Extract the [X, Y] coordinate from the center of the cell holding the provided text.  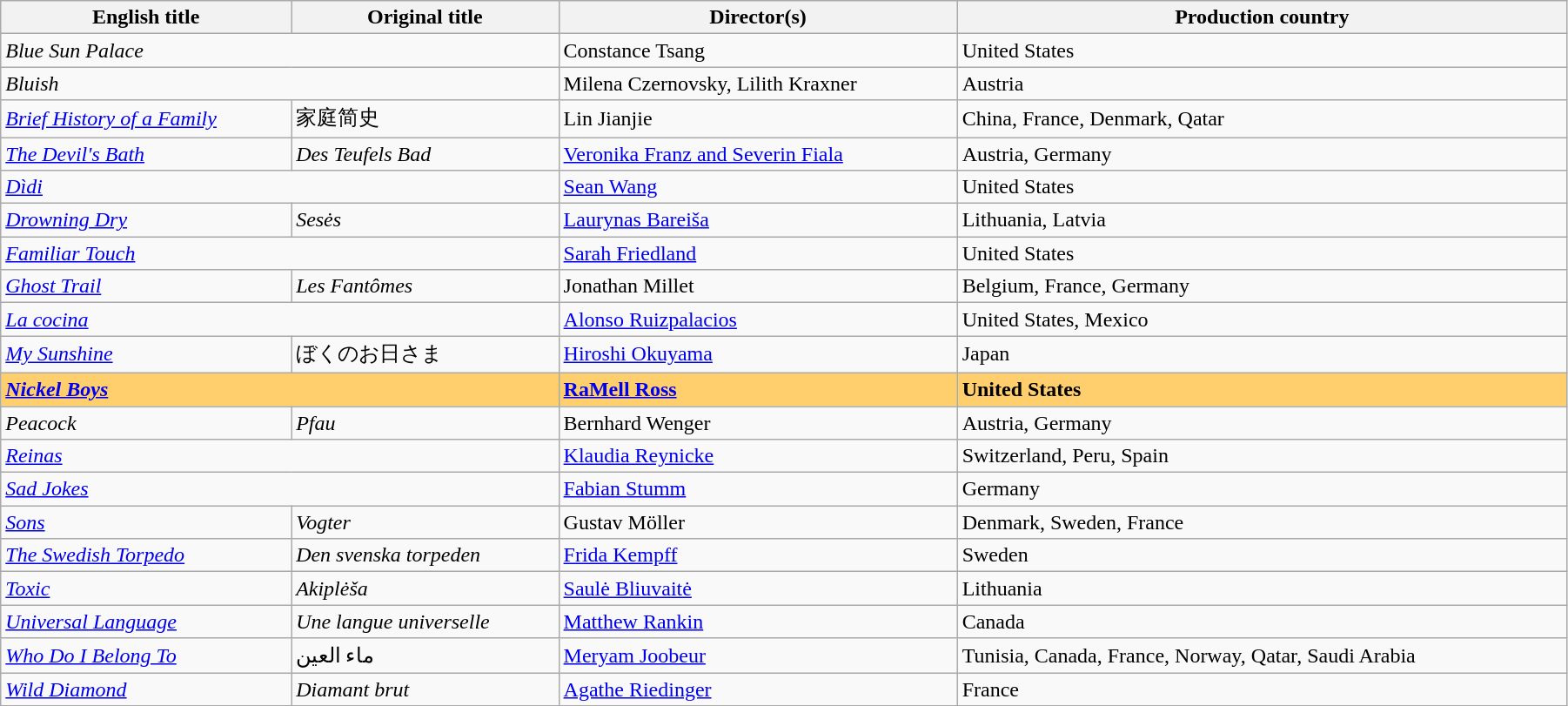
Lin Jianjie [758, 118]
ぼくのお日さま [425, 355]
Drowning Dry [146, 220]
Dìdi [280, 187]
Diamant brut [425, 689]
Germany [1262, 489]
Belgium, France, Germany [1262, 286]
Jonathan Millet [758, 286]
Sesės [425, 220]
Akiplėša [425, 588]
Brief History of a Family [146, 118]
Canada [1262, 622]
Meryam Joobeur [758, 656]
ماء العين [425, 656]
Matthew Rankin [758, 622]
Sarah Friedland [758, 253]
Japan [1262, 355]
Une langue universelle [425, 622]
Bernhard Wenger [758, 422]
Blue Sun Palace [280, 50]
Sean Wang [758, 187]
Hiroshi Okuyama [758, 355]
La cocina [280, 319]
Nickel Boys [280, 389]
Den svenska torpeden [425, 555]
The Swedish Torpedo [146, 555]
Saulė Bliuvaitė [758, 588]
My Sunshine [146, 355]
Klaudia Reynicke [758, 456]
France [1262, 689]
Production country [1262, 17]
Lithuania, Latvia [1262, 220]
Original title [425, 17]
Ghost Trail [146, 286]
Pfau [425, 422]
Peacock [146, 422]
United States, Mexico [1262, 319]
RaMell Ross [758, 389]
Frida Kempff [758, 555]
Familiar Touch [280, 253]
Lithuania [1262, 588]
Who Do I Belong To [146, 656]
Laurynas Bareiša [758, 220]
Sweden [1262, 555]
Milena Czernovsky, Lilith Kraxner [758, 84]
Agathe Riedinger [758, 689]
Tunisia, Canada, France, Norway, Qatar, Saudi Arabia [1262, 656]
Constance Tsang [758, 50]
China, France, Denmark, Qatar [1262, 118]
Reinas [280, 456]
English title [146, 17]
The Devil's Bath [146, 154]
Bluish [280, 84]
Alonso Ruizpalacios [758, 319]
Austria [1262, 84]
Des Teufels Bad [425, 154]
Sad Jokes [280, 489]
Denmark, Sweden, France [1262, 522]
Toxic [146, 588]
Veronika Franz and Severin Fiala [758, 154]
Switzerland, Peru, Spain [1262, 456]
Gustav Möller [758, 522]
Universal Language [146, 622]
Sons [146, 522]
Les Fantômes [425, 286]
Vogter [425, 522]
Director(s) [758, 17]
Fabian Stumm [758, 489]
Wild Diamond [146, 689]
家庭简史 [425, 118]
